From the cell containing the given text, extract its center point as [x, y] coordinate. 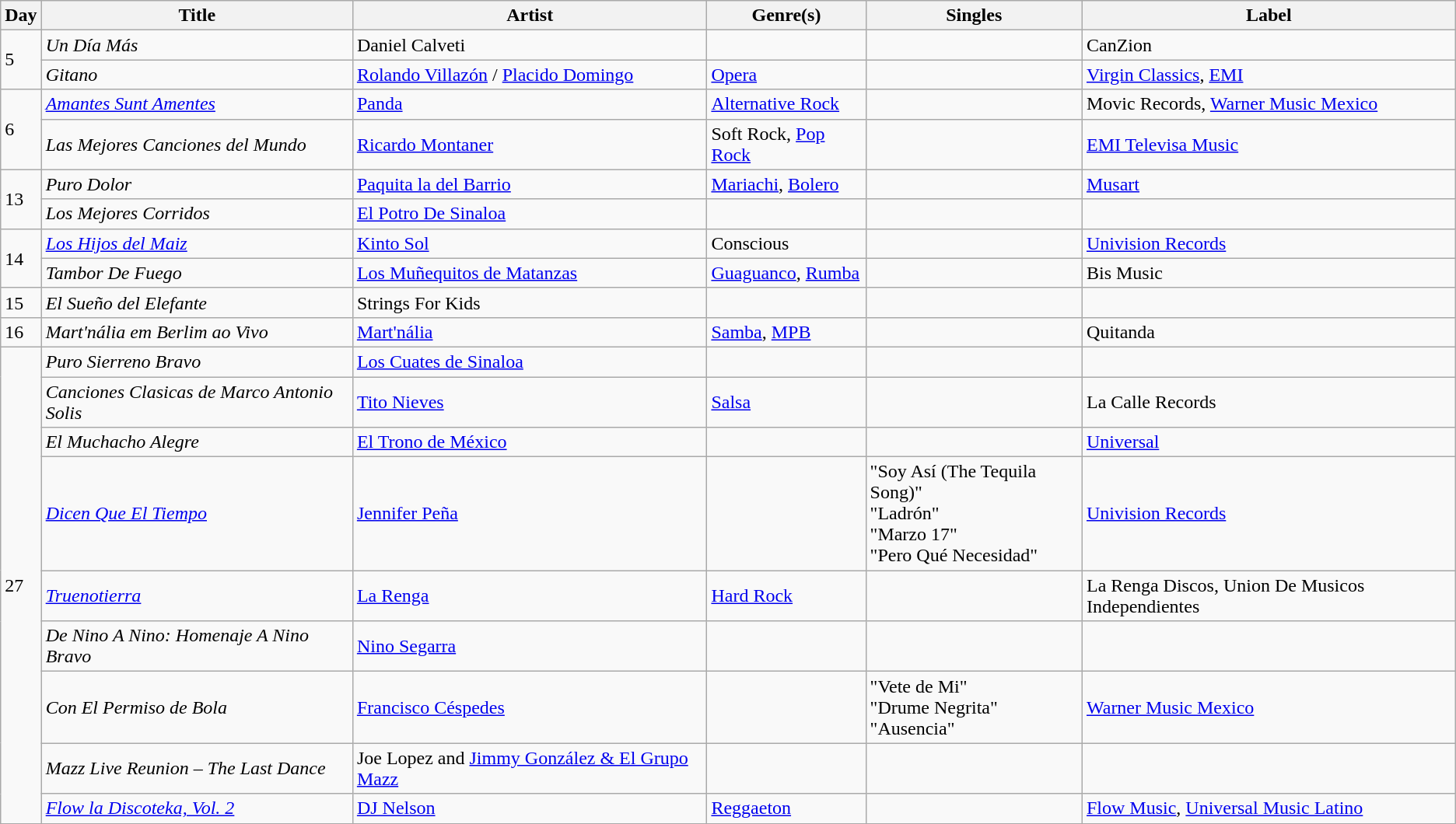
Tito Nieves [530, 401]
Strings For Kids [530, 302]
Gitano [197, 75]
Truenotierra [197, 595]
Musart [1269, 184]
Dicen Que El Tiempo [197, 514]
Los Hijos del Maiz [197, 243]
La Renga [530, 595]
Panda [530, 104]
Flow la Discoteka, Vol. 2 [197, 808]
Opera [786, 75]
El Potro De Sinaloa [530, 214]
Quitanda [1269, 332]
Samba, MPB [786, 332]
27 [21, 585]
Artist [530, 16]
Paquita la del Barrio [530, 184]
Los Mejores Corridos [197, 214]
Francisco Céspedes [530, 707]
Las Mejores Canciones del Mundo [197, 145]
El Muchacho Alegre [197, 442]
Los Cuates de Sinaloa [530, 361]
"Vete de Mi""Drume Negrita""Ausencia" [974, 707]
Bis Music [1269, 273]
Puro Dolor [197, 184]
Nino Segarra [530, 647]
Label [1269, 16]
Ricardo Montaner [530, 145]
Soft Rock, Pop Rock [786, 145]
EMI Televisa Music [1269, 145]
Warner Music Mexico [1269, 707]
Guaguanco, Rumba [786, 273]
Hard Rock [786, 595]
5 [21, 60]
Movic Records, Warner Music Mexico [1269, 104]
6 [21, 129]
Mart'nália em Berlim ao Vivo [197, 332]
Joe Lopez and Jimmy González & El Grupo Mazz [530, 768]
Virgin Classics, EMI [1269, 75]
El Sueño del Elefante [197, 302]
Salsa [786, 401]
Mazz Live Reunion – The Last Dance [197, 768]
Conscious [786, 243]
14 [21, 258]
El Trono de México [530, 442]
Con El Permiso de Bola [197, 707]
Daniel Calveti [530, 45]
La Calle Records [1269, 401]
Universal [1269, 442]
16 [21, 332]
Kinto Sol [530, 243]
Amantes Sunt Amentes [197, 104]
Mariachi, Bolero [786, 184]
Tambor De Fuego [197, 273]
Flow Music, Universal Music Latino [1269, 808]
"Soy Así (The Tequila Song)""Ladrón""Marzo 17""Pero Qué Necesidad" [974, 514]
Canciones Clasicas de Marco Antonio Solis [197, 401]
Rolando Villazón / Placido Domingo [530, 75]
Reggaeton [786, 808]
15 [21, 302]
Jennifer Peña [530, 514]
Los Muñequitos de Matanzas [530, 273]
Singles [974, 16]
Genre(s) [786, 16]
CanZion [1269, 45]
De Nino A Nino: Homenaje A Nino Bravo [197, 647]
La Renga Discos, Union De Musicos Independientes [1269, 595]
13 [21, 199]
Un Día Más [197, 45]
Title [197, 16]
Day [21, 16]
Puro Sierreno Bravo [197, 361]
DJ Nelson [530, 808]
Alternative Rock [786, 104]
Mart'nália [530, 332]
